Return (X, Y) of the center of cell containing provided text 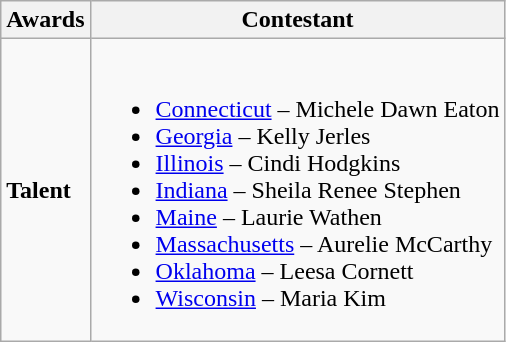
Talent (46, 190)
Awards (46, 20)
Contestant (298, 20)
